Detect which cell encompasses the target text, then output its (x, y) center coordinate. 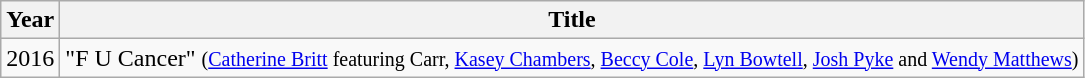
Title (572, 20)
Year (30, 20)
2016 (30, 58)
"F U Cancer" (Catherine Britt featuring Carr, Kasey Chambers, Beccy Cole, Lyn Bowtell, Josh Pyke and Wendy Matthews) (572, 58)
